Extract the [X, Y] coordinate from the center of the cell holding the provided text.  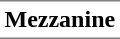
Mezzanine [60, 20]
